Pinpoint the cell where the given text exists, returning its (X, Y) midpoint coordinate. 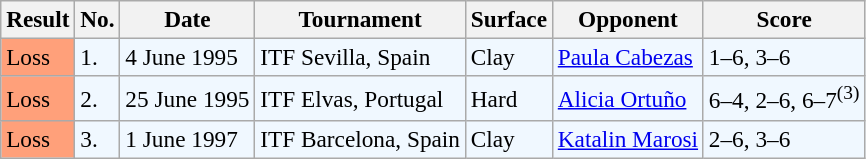
No. (98, 19)
1 June 1997 (188, 139)
Katalin Marosi (628, 139)
Date (188, 19)
2–6, 3–6 (784, 139)
Surface (508, 19)
Tournament (360, 19)
Result (38, 19)
3. (98, 139)
1–6, 3–6 (784, 57)
4 June 1995 (188, 57)
2. (98, 98)
ITF Elvas, Portugal (360, 98)
Score (784, 19)
Paula Cabezas (628, 57)
1. (98, 57)
ITF Barcelona, Spain (360, 139)
Hard (508, 98)
6–4, 2–6, 6–7(3) (784, 98)
ITF Sevilla, Spain (360, 57)
25 June 1995 (188, 98)
Opponent (628, 19)
Alicia Ortuño (628, 98)
